Return the (X, Y) coordinate for the center point of the cell that contains the specified text.  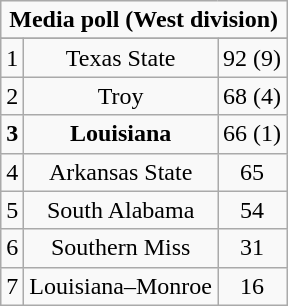
68 (4) (252, 96)
2 (12, 96)
4 (12, 172)
Texas State (121, 58)
Media poll (West division) (144, 20)
Southern Miss (121, 248)
31 (252, 248)
Louisiana–Monroe (121, 286)
3 (12, 134)
16 (252, 286)
1 (12, 58)
92 (9) (252, 58)
Troy (121, 96)
65 (252, 172)
South Alabama (121, 210)
5 (12, 210)
54 (252, 210)
Arkansas State (121, 172)
66 (1) (252, 134)
6 (12, 248)
Louisiana (121, 134)
7 (12, 286)
